Output the [x, y] coordinate of the center of the cell containing the given text.  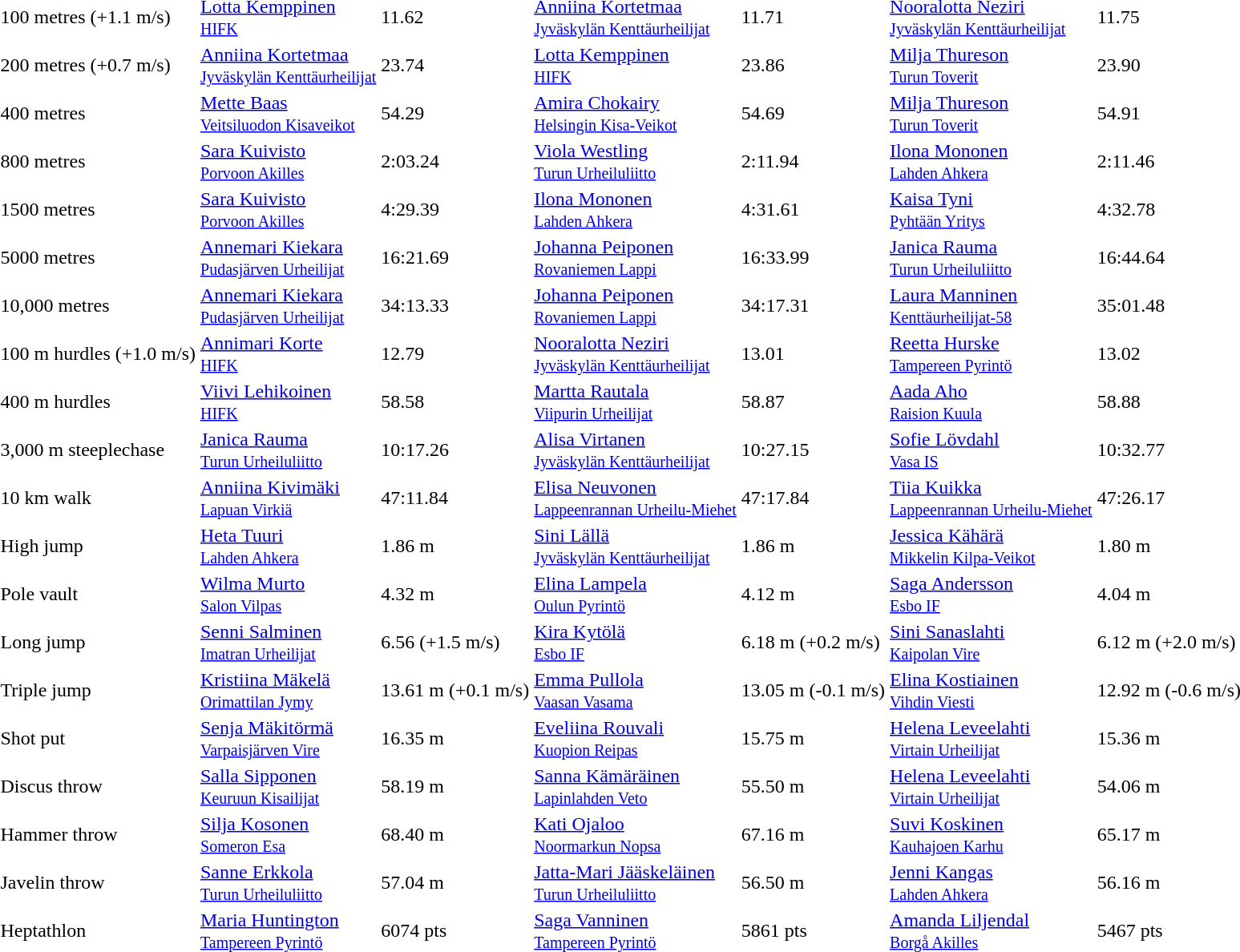
55.50 m [813, 787]
Salla SipponenKeuruun Kisailijat [289, 787]
Emma PullolaVaasan Vasama [636, 691]
12.79 [455, 354]
Aada AhoRaision Kuula [992, 402]
16:21.69 [455, 258]
Laura ManninenKenttäurheilijat-58 [992, 306]
Heta TuuriLahden Ahkera [289, 547]
Viivi LehikoinenHIFK [289, 402]
Jessica KähäräMikkelin Kilpa-Veikot [992, 547]
Kira KytöläEsbo IF [636, 643]
13.61 m (+0.1 m/s) [455, 691]
Sini LälläJyväskylän Kenttäurheilijat [636, 547]
13.05 m (-0.1 m/s) [813, 691]
4:31.61 [813, 210]
Viola WestlingTurun Urheiluliitto [636, 162]
6.56 (+1.5 m/s) [455, 643]
Sini SanaslahtiKaipolan Vire [992, 643]
Anniina KivimäkiLapuan Virkiä [289, 498]
34:17.31 [813, 306]
23.74 [455, 66]
2:03.24 [455, 162]
58.19 m [455, 787]
Jenni KangasLahden Ahkera [992, 883]
Annimari KorteHIFK [289, 354]
Elina LampelaOulun Pyrintö [636, 595]
54.29 [455, 114]
Wilma MurtoSalon Vilpas [289, 595]
47:17.84 [813, 498]
Reetta HurskeTampereen Pyrintö [992, 354]
16:33.99 [813, 258]
54.69 [813, 114]
13.01 [813, 354]
Nooralotta NeziriJyväskylän Kenttäurheilijat [636, 354]
10:17.26 [455, 450]
34:13.33 [455, 306]
Kaisa TyniPyhtään Yritys [992, 210]
Kristiina MäkeläOrimattilan Jymy [289, 691]
68.40 m [455, 835]
2:11.94 [813, 162]
4:29.39 [455, 210]
4.12 m [813, 595]
Martta RautalaViipurin Urheilijat [636, 402]
Senni SalminenImatran Urheilijat [289, 643]
10:27.15 [813, 450]
4.32 m [455, 595]
Silja KosonenSomeron Esa [289, 835]
Tiia KuikkaLappeenrannan Urheilu-Miehet [992, 498]
Senja MäkitörmäVarpaisjärven Vire [289, 739]
58.87 [813, 402]
Kati OjalooNoormarkun Nopsa [636, 835]
Amira ChokairyHelsingin Kisa-Veikot [636, 114]
6.18 m (+0.2 m/s) [813, 643]
Anniina KortetmaaJyväskylän Kenttäurheilijat [289, 66]
15.75 m [813, 739]
Suvi KoskinenKauhajoen Karhu [992, 835]
Sanne ErkkolaTurun Urheiluliitto [289, 883]
Elisa NeuvonenLappeenrannan Urheilu-Miehet [636, 498]
57.04 m [455, 883]
23.86 [813, 66]
58.58 [455, 402]
Saga AnderssonEsbo IF [992, 595]
Sanna KämäräinenLapinlahden Veto [636, 787]
Sofie LövdahlVasa IS [992, 450]
67.16 m [813, 835]
Eveliina RouvaliKuopion Reipas [636, 739]
16.35 m [455, 739]
Alisa VirtanenJyväskylän Kenttäurheilijat [636, 450]
Jatta-Mari JääskeläinenTurun Urheiluliitto [636, 883]
Elina KostiainenVihdin Viesti [992, 691]
47:11.84 [455, 498]
56.50 m [813, 883]
Mette BaasVeitsiluodon Kisaveikot [289, 114]
Lotta KemppinenHIFK [636, 66]
